Detect which cell encompasses the target text, then output its [X, Y] center coordinate. 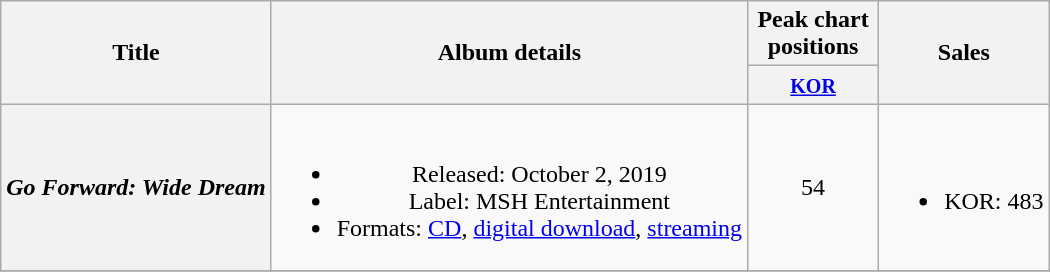
Title [136, 52]
Sales [964, 52]
KOR: 483 [964, 188]
Peak chart positions [814, 34]
54 [814, 188]
Released: October 2, 2019Label: MSH EntertainmentFormats: CD, digital download, streaming [509, 188]
KOR [814, 85]
Go Forward: Wide Dream [136, 188]
Album details [509, 52]
